Locate the cell with the specified text and output its (X, Y) center coordinate. 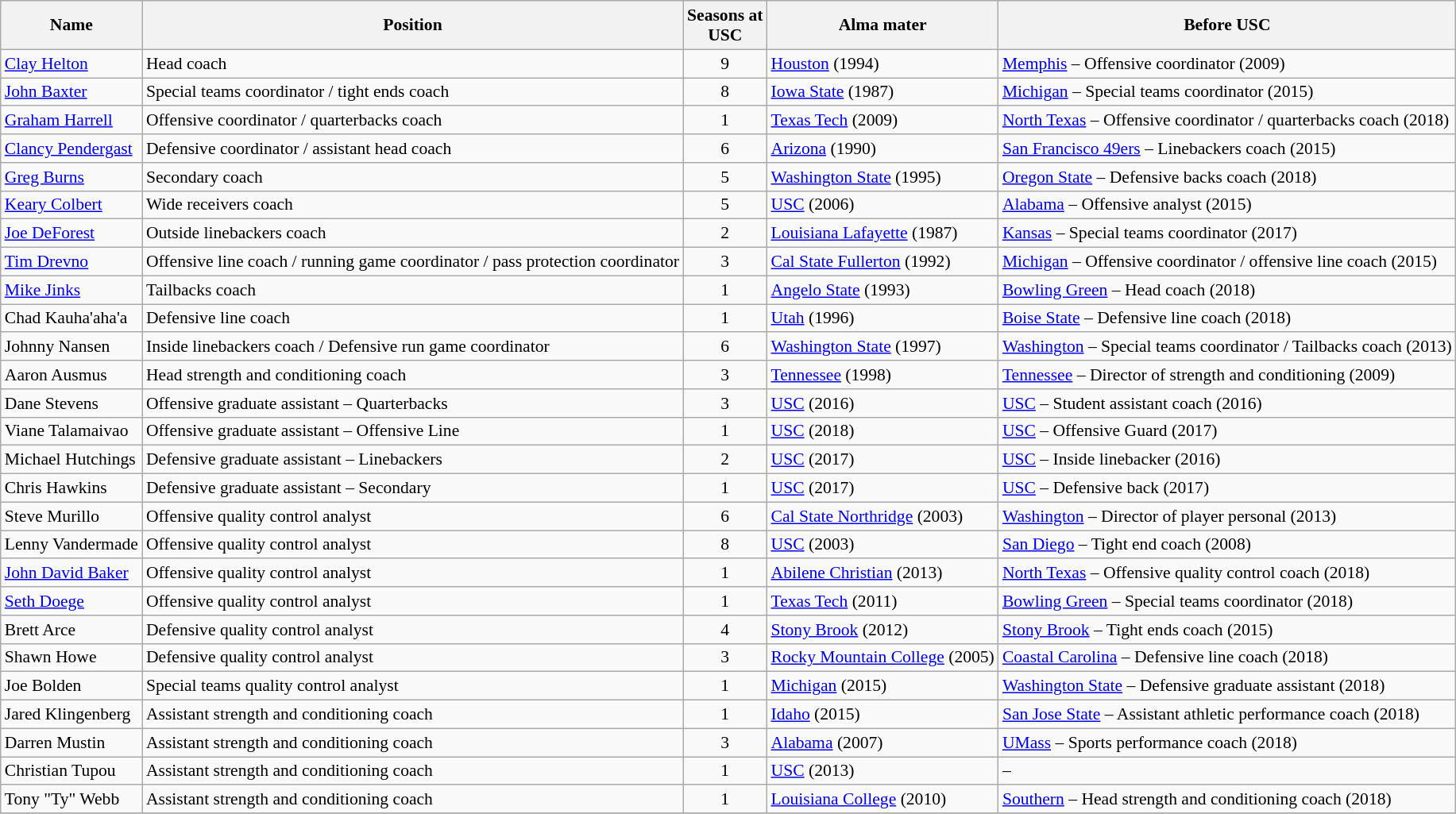
9 (724, 64)
San Francisco 49ers – Linebackers coach (2015) (1227, 149)
Joe Bolden (71, 686)
Rocky Mountain College (2005) (883, 658)
San Jose State – Assistant athletic performance coach (2018) (1227, 715)
Defensive graduate assistant – Secondary (413, 488)
Special teams quality control analyst (413, 686)
Offensive coordinator / quarterbacks coach (413, 121)
North Texas – Offensive quality control coach (2018) (1227, 573)
Houston (1994) (883, 64)
Tennessee (1998) (883, 375)
Outside linebackers coach (413, 233)
Head coach (413, 64)
Alabama – Offensive analyst (2015) (1227, 205)
Texas Tech (2009) (883, 121)
Washington State (1997) (883, 347)
Abilene Christian (2013) (883, 573)
Tennessee – Director of strength and conditioning (2009) (1227, 375)
Louisiana College (2010) (883, 800)
Idaho (2015) (883, 715)
Offensive graduate assistant – Quarterbacks (413, 403)
Iowa State (1987) (883, 92)
Michigan (2015) (883, 686)
Clancy Pendergast (71, 149)
Alabama (2007) (883, 743)
Johnny Nansen (71, 347)
Head strength and conditioning coach (413, 375)
Michael Hutchings (71, 460)
Southern – Head strength and conditioning coach (2018) (1227, 800)
John David Baker (71, 573)
USC – Student assistant coach (2016) (1227, 403)
USC (2013) (883, 771)
Utah (1996) (883, 318)
Jared Klingenberg (71, 715)
Offensive line coach / running game coordinator / pass protection coordinator (413, 262)
Bowling Green – Head coach (2018) (1227, 290)
Mike Jinks (71, 290)
Position (413, 25)
Before USC (1227, 25)
Cal State Northridge (2003) (883, 516)
Brett Arce (71, 630)
Offensive graduate assistant – Offensive Line (413, 431)
USC (2018) (883, 431)
USC – Offensive Guard (2017) (1227, 431)
Christian Tupou (71, 771)
Chris Hawkins (71, 488)
USC (2016) (883, 403)
Special teams coordinator / tight ends coach (413, 92)
USC (2003) (883, 545)
Viane Talamaivao (71, 431)
USC (2006) (883, 205)
Chad Kauha'aha'a (71, 318)
Louisiana Lafayette (1987) (883, 233)
Tony "Ty" Webb (71, 800)
Name (71, 25)
Michigan – Offensive coordinator / offensive line coach (2015) (1227, 262)
Steve Murillo (71, 516)
Defensive graduate assistant – Linebackers (413, 460)
Texas Tech (2011) (883, 601)
Oregon State – Defensive backs coach (2018) (1227, 177)
Dane Stevens (71, 403)
Greg Burns (71, 177)
Washington – Director of player personal (2013) (1227, 516)
Defensive coordinator / assistant head coach (413, 149)
Seasons atUSC (724, 25)
Secondary coach (413, 177)
Stony Brook (2012) (883, 630)
Graham Harrell (71, 121)
UMass – Sports performance coach (2018) (1227, 743)
San Diego – Tight end coach (2008) (1227, 545)
Lenny Vandermade (71, 545)
Bowling Green – Special teams coordinator (2018) (1227, 601)
Michigan – Special teams coordinator (2015) (1227, 92)
Darren Mustin (71, 743)
Cal State Fullerton (1992) (883, 262)
Aaron Ausmus (71, 375)
Arizona (1990) (883, 149)
Wide receivers coach (413, 205)
Boise State – Defensive line coach (2018) (1227, 318)
Shawn Howe (71, 658)
Washington State (1995) (883, 177)
Seth Doege (71, 601)
Kansas – Special teams coordinator (2017) (1227, 233)
Memphis – Offensive coordinator (2009) (1227, 64)
Angelo State (1993) (883, 290)
Alma mater (883, 25)
Stony Brook – Tight ends coach (2015) (1227, 630)
Clay Helton (71, 64)
John Baxter (71, 92)
Joe DeForest (71, 233)
Washington State – Defensive graduate assistant (2018) (1227, 686)
North Texas – Offensive coordinator / quarterbacks coach (2018) (1227, 121)
USC – Inside linebacker (2016) (1227, 460)
– (1227, 771)
Defensive line coach (413, 318)
USC – Defensive back (2017) (1227, 488)
Tailbacks coach (413, 290)
Washington – Special teams coordinator / Tailbacks coach (2013) (1227, 347)
Inside linebackers coach / Defensive run game coordinator (413, 347)
Coastal Carolina – Defensive line coach (2018) (1227, 658)
Tim Drevno (71, 262)
Keary Colbert (71, 205)
4 (724, 630)
